Determine the [X, Y] coordinate at the center of the cell enclosing the given text.  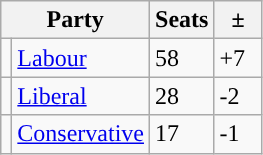
Party [76, 20]
Conservative [81, 134]
Liberal [81, 96]
+7 [238, 58]
Labour [81, 58]
± [238, 20]
Seats [182, 20]
58 [182, 58]
28 [182, 96]
-2 [238, 96]
-1 [238, 134]
17 [182, 134]
